Provide the [x, y] coordinate of the cell's center where the given text is located.  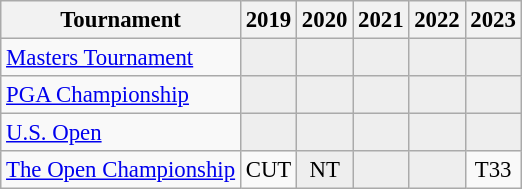
Masters Tournament [121, 58]
2023 [493, 20]
CUT [268, 170]
2022 [437, 20]
2020 [325, 20]
T33 [493, 170]
2021 [381, 20]
Tournament [121, 20]
NT [325, 170]
U.S. Open [121, 133]
2019 [268, 20]
The Open Championship [121, 170]
PGA Championship [121, 95]
